Extract the [x, y] coordinate from the center of the cell holding the provided text.  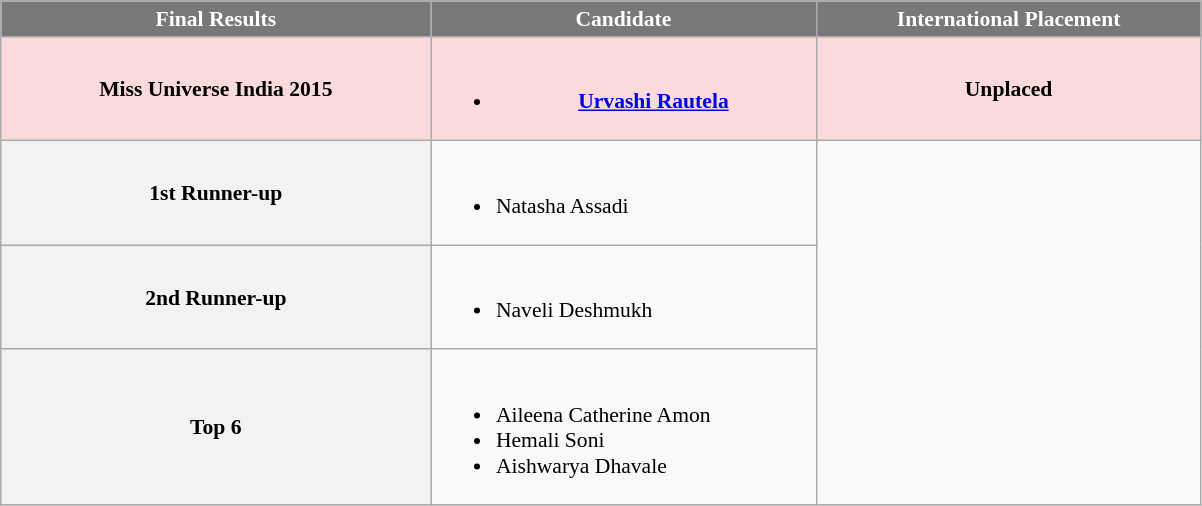
Final Results [216, 19]
Miss Universe India 2015 [216, 89]
Aileena Catherine AmonHemali SoniAishwarya Dhavale [624, 428]
Candidate [624, 19]
International Placement [1008, 19]
Top 6 [216, 428]
Unplaced [1008, 89]
Natasha Assadi [624, 193]
Urvashi Rautela [624, 89]
Naveli Deshmukh [624, 297]
2nd Runner-up [216, 297]
1st Runner-up [216, 193]
